Locate the cell with the specified text and output its [x, y] center coordinate. 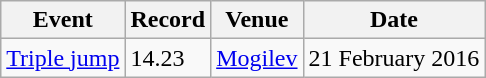
Mogilev [257, 58]
14.23 [168, 58]
Venue [257, 20]
Record [168, 20]
Date [394, 20]
Triple jump [63, 58]
Event [63, 20]
21 February 2016 [394, 58]
